Detect which cell encompasses the target text, then output its [x, y] center coordinate. 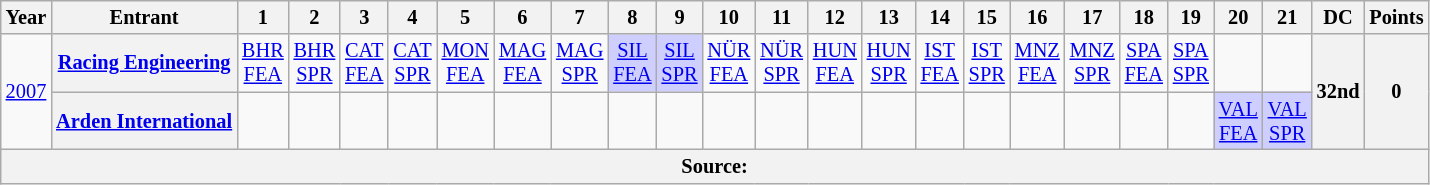
15 [987, 17]
Arden International [144, 121]
12 [835, 17]
MNZSPR [1092, 63]
NÜRSPR [782, 63]
BHRFEA [263, 63]
MAGFEA [522, 63]
4 [412, 17]
32nd [1338, 92]
3 [364, 17]
17 [1092, 17]
CATSPR [412, 63]
10 [728, 17]
14 [940, 17]
MNZFEA [1038, 63]
CATFEA [364, 63]
Points [1396, 17]
Year [26, 17]
ISTFEA [940, 63]
NÜRFEA [728, 63]
Entrant [144, 17]
5 [466, 17]
SILFEA [632, 63]
21 [1288, 17]
18 [1144, 17]
0 [1396, 92]
2007 [26, 92]
BHRSPR [315, 63]
Racing Engineering [144, 63]
9 [680, 17]
SPASPR [1191, 63]
7 [580, 17]
1 [263, 17]
VALSPR [1288, 121]
ISTSPR [987, 63]
20 [1238, 17]
HUNSPR [889, 63]
13 [889, 17]
19 [1191, 17]
Source: [715, 166]
SILSPR [680, 63]
MONFEA [466, 63]
6 [522, 17]
MAGSPR [580, 63]
16 [1038, 17]
2 [315, 17]
SPAFEA [1144, 63]
VALFEA [1238, 121]
11 [782, 17]
DC [1338, 17]
HUNFEA [835, 63]
8 [632, 17]
